Pinpoint the cell where the given text exists, returning its [x, y] midpoint coordinate. 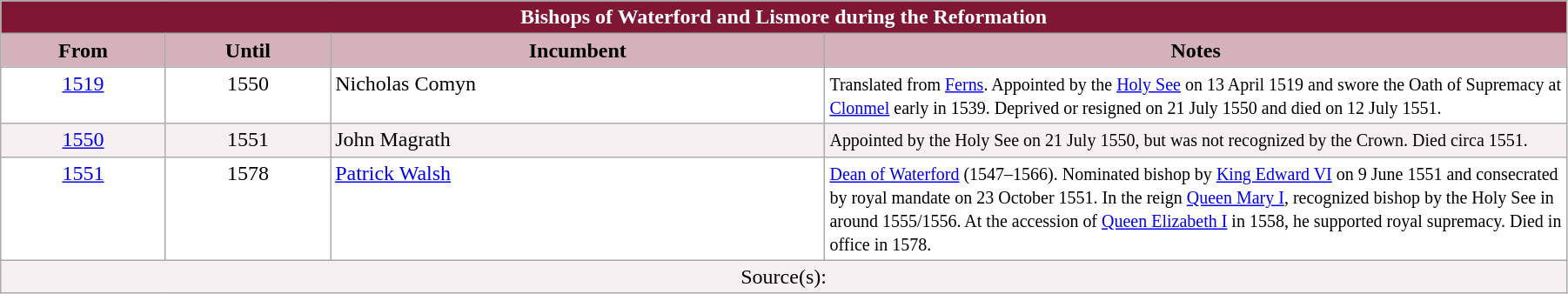
1519 [84, 96]
Bishops of Waterford and Lismore during the Reformation [784, 17]
Notes [1196, 50]
From [84, 50]
John Magrath [578, 140]
Nicholas Comyn [578, 96]
Patrick Walsh [578, 209]
1578 [247, 209]
Incumbent [578, 50]
Source(s): [784, 277]
Until [247, 50]
Appointed by the Holy See on 21 July 1550, but was not recognized by the Crown. Died circa 1551. [1196, 140]
